Provide the (X, Y) coordinate of the cell's center where the given text is located.  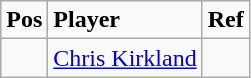
Pos (24, 20)
Player (125, 20)
Ref (226, 20)
Chris Kirkland (125, 58)
